Provide the [x, y] coordinate of the cell's center where the given text is located.  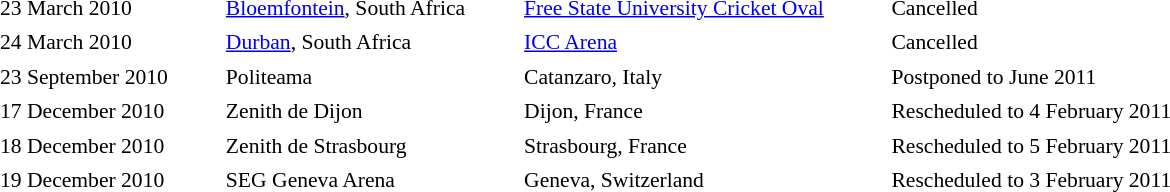
Durban, South Africa [370, 42]
ICC Arena [703, 42]
Politeama [370, 77]
Zenith de Strasbourg [370, 146]
Catanzaro, Italy [703, 77]
Strasbourg, France [703, 146]
Dijon, France [703, 112]
Zenith de Dijon [370, 112]
